Scan for the cell matching the given text and deliver its [x, y] coordinate at center. 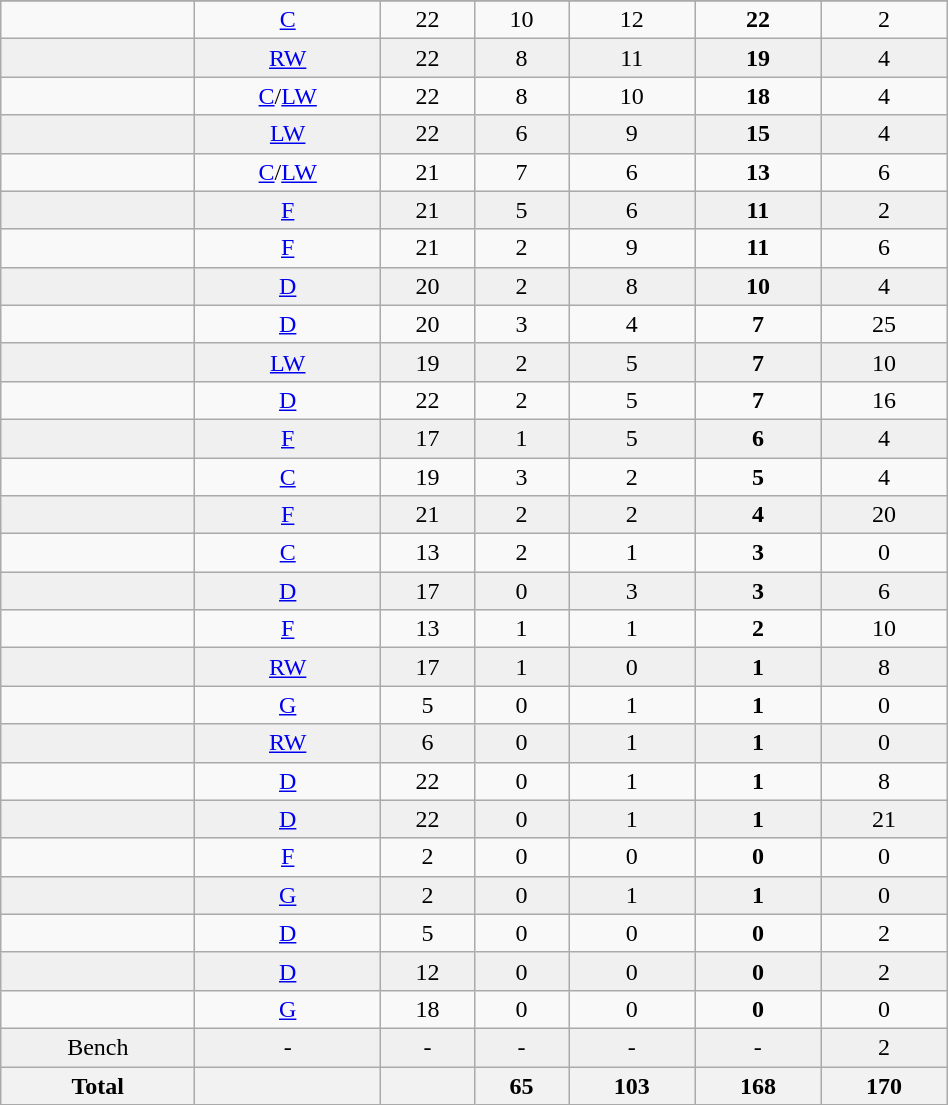
65 [522, 1085]
16 [884, 400]
170 [884, 1085]
103 [632, 1085]
15 [758, 134]
Total [98, 1085]
25 [884, 324]
Bench [98, 1047]
168 [758, 1085]
